Extract the [x, y] coordinate from the center of the cell holding the provided text.  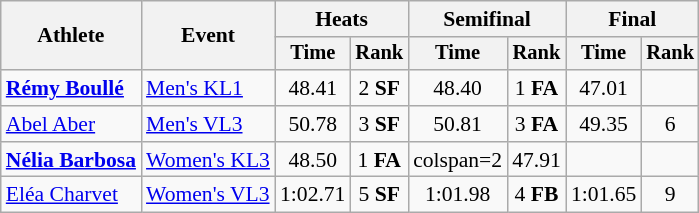
48.41 [312, 88]
50.78 [312, 124]
3 SF [379, 124]
47.01 [604, 88]
Men's KL1 [208, 88]
9 [670, 195]
Eléa Charvet [71, 195]
50.81 [458, 124]
Event [208, 36]
Final [632, 19]
Rémy Boullé [71, 88]
Nélia Barbosa [71, 160]
4 FB [536, 195]
Women's KL3 [208, 160]
colspan=2 [458, 160]
48.40 [458, 88]
47.91 [536, 160]
1:01.98 [458, 195]
1:01.65 [604, 195]
2 SF [379, 88]
5 SF [379, 195]
49.35 [604, 124]
6 [670, 124]
Athlete [71, 36]
3 FA [536, 124]
1:02.71 [312, 195]
Abel Aber [71, 124]
Semifinal [487, 19]
Women's VL3 [208, 195]
Heats [342, 19]
48.50 [312, 160]
Men's VL3 [208, 124]
